Identify which cell holds the provided text, then report its [x, y] central coordinate. 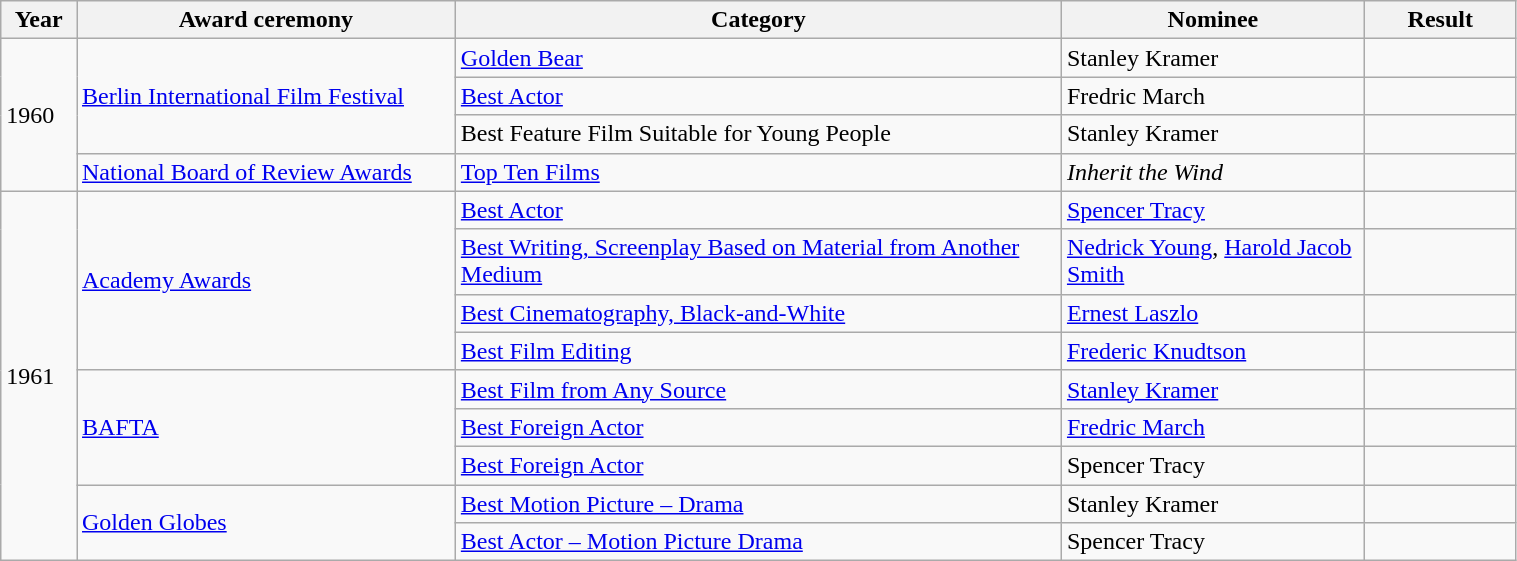
Award ceremony [266, 20]
Best Motion Picture – Drama [758, 503]
Golden Globes [266, 522]
Best Cinematography, Black-and-White [758, 313]
Ernest Laszlo [1212, 313]
Nedrick Young, Harold Jacob Smith [1212, 262]
Best Feature Film Suitable for Young People [758, 134]
BAFTA [266, 427]
Result [1440, 20]
Year [39, 20]
Academy Awards [266, 280]
Best Actor – Motion Picture Drama [758, 542]
National Board of Review Awards [266, 172]
Best Film from Any Source [758, 389]
Best Writing, Screenplay Based on Material from Another Medium [758, 262]
Frederic Knudtson [1212, 351]
Golden Bear [758, 58]
Top Ten Films [758, 172]
1961 [39, 376]
Best Film Editing [758, 351]
Berlin International Film Festival [266, 96]
Inherit the Wind [1212, 172]
Category [758, 20]
1960 [39, 115]
Nominee [1212, 20]
